Locate the cell with the specified text and output its (X, Y) center coordinate. 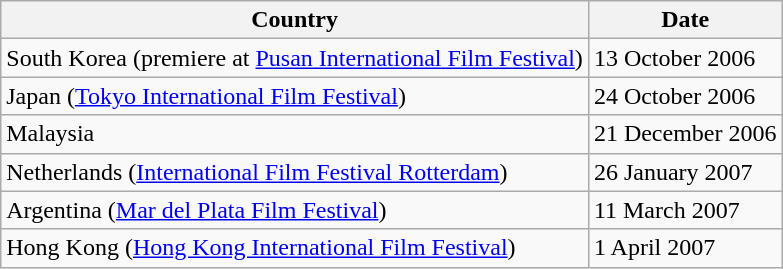
South Korea (premiere at Pusan International Film Festival) (295, 58)
Argentina (Mar del Plata Film Festival) (295, 210)
26 January 2007 (685, 172)
13 October 2006 (685, 58)
Netherlands (International Film Festival Rotterdam) (295, 172)
Hong Kong (Hong Kong International Film Festival) (295, 248)
21 December 2006 (685, 134)
1 April 2007 (685, 248)
11 March 2007 (685, 210)
Country (295, 20)
24 October 2006 (685, 96)
Date (685, 20)
Japan (Tokyo International Film Festival) (295, 96)
Malaysia (295, 134)
